Extract the (X, Y) coordinate from the center of the cell holding the provided text.  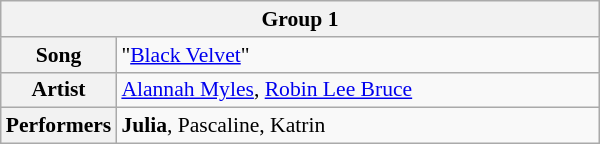
Julia, Pascaline, Katrin (358, 126)
Alannah Myles, Robin Lee Bruce (358, 90)
Artist (59, 90)
Group 1 (300, 19)
Performers (59, 126)
"Black Velvet" (358, 55)
Song (59, 55)
